Extract the [X, Y] coordinate from the center of the cell holding the provided text.  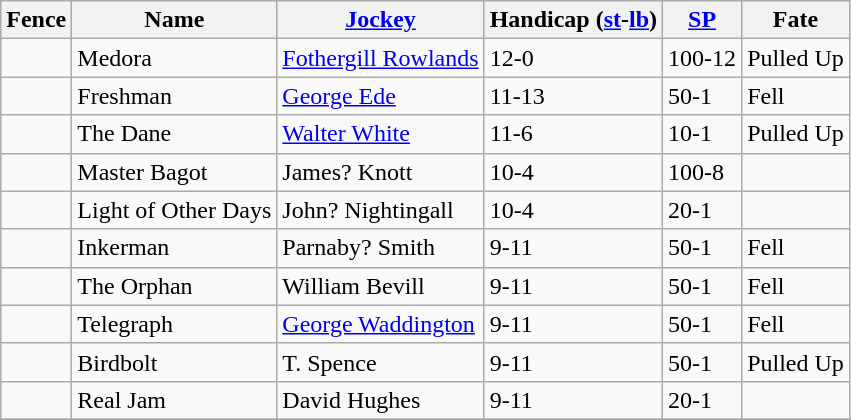
George Ede [380, 96]
John? Nightingall [380, 210]
Telegraph [174, 324]
Fence [36, 20]
George Waddington [380, 324]
11-6 [573, 134]
Inkerman [174, 248]
Handicap (st-lb) [573, 20]
10-1 [702, 134]
Jockey [380, 20]
Real Jam [174, 400]
Freshman [174, 96]
William Bevill [380, 286]
Master Bagot [174, 172]
Walter White [380, 134]
The Dane [174, 134]
Fothergill Rowlands [380, 58]
100-8 [702, 172]
T. Spence [380, 362]
The Orphan [174, 286]
100-12 [702, 58]
Name [174, 20]
11-13 [573, 96]
Light of Other Days [174, 210]
12-0 [573, 58]
David Hughes [380, 400]
Parnaby? Smith [380, 248]
SP [702, 20]
Fate [796, 20]
James? Knott [380, 172]
Birdbolt [174, 362]
Medora [174, 58]
